Detect which cell encompasses the target text, then output its (x, y) center coordinate. 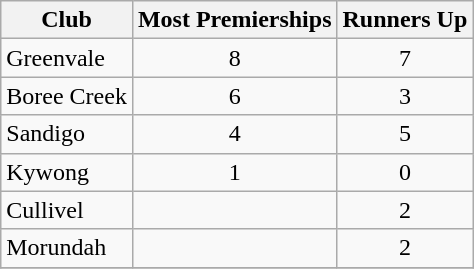
3 (405, 96)
Boree Creek (67, 96)
5 (405, 134)
Most Premierships (234, 20)
4 (234, 134)
Runners Up (405, 20)
Cullivel (67, 210)
7 (405, 58)
6 (234, 96)
1 (234, 172)
0 (405, 172)
Morundah (67, 248)
Greenvale (67, 58)
Kywong (67, 172)
8 (234, 58)
Club (67, 20)
Sandigo (67, 134)
